Pinpoint the cell where the given text exists, returning its (x, y) midpoint coordinate. 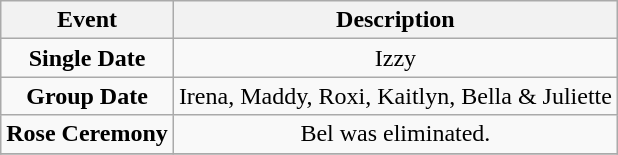
Izzy (395, 58)
Irena, Maddy, Roxi, Kaitlyn, Bella & Juliette (395, 96)
Bel was eliminated. (395, 134)
Group Date (88, 96)
Rose Ceremony (88, 134)
Description (395, 20)
Single Date (88, 58)
Event (88, 20)
